For the text-containing cell, return its midpoint in (X, Y) coordinate format. 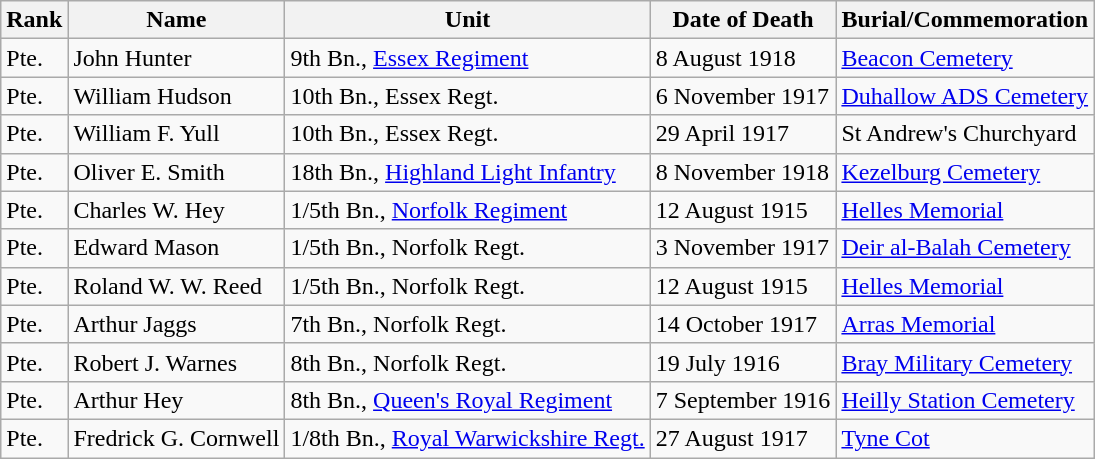
Arthur Jaggs (176, 324)
7th Bn., Norfolk Regt. (468, 324)
Oliver E. Smith (176, 172)
Rank (34, 20)
John Hunter (176, 58)
Fredrick G. Cornwell (176, 438)
19 July 1916 (743, 362)
14 October 1917 (743, 324)
Bray Military Cemetery (965, 362)
3 November 1917 (743, 248)
Robert J. Warnes (176, 362)
Burial/Commemoration (965, 20)
1/5th Bn., Norfolk Regiment (468, 210)
Heilly Station Cemetery (965, 400)
Duhallow ADS Cemetery (965, 96)
Date of Death (743, 20)
Beacon Cemetery (965, 58)
1/8th Bn., Royal Warwickshire Regt. (468, 438)
8th Bn., Queen's Royal Regiment (468, 400)
Edward Mason (176, 248)
29 April 1917 (743, 134)
Roland W. W. Reed (176, 286)
8 November 1918 (743, 172)
Arras Memorial (965, 324)
18th Bn., Highland Light Infantry (468, 172)
William F. Yull (176, 134)
7 September 1916 (743, 400)
St Andrew's Churchyard (965, 134)
William Hudson (176, 96)
8 August 1918 (743, 58)
8th Bn., Norfolk Regt. (468, 362)
27 August 1917 (743, 438)
Charles W. Hey (176, 210)
Arthur Hey (176, 400)
Kezelburg Cemetery (965, 172)
6 November 1917 (743, 96)
Unit (468, 20)
9th Bn., Essex Regiment (468, 58)
Name (176, 20)
Tyne Cot (965, 438)
Deir al-Balah Cemetery (965, 248)
